Locate the cell with the specified text and output its (x, y) center coordinate. 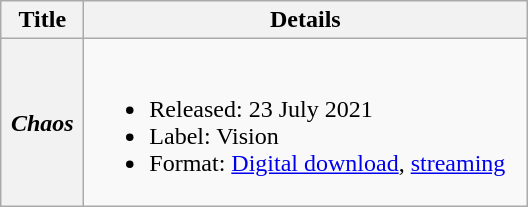
Details (306, 20)
Title (42, 20)
Released: 23 July 2021Label: VisionFormat: Digital download, streaming (306, 122)
Chaos (42, 122)
